Detect which cell encompasses the target text, then output its (x, y) center coordinate. 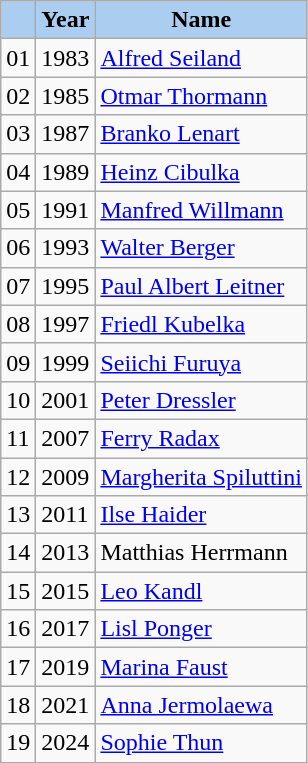
Leo Kandl (202, 591)
1993 (66, 248)
Ferry Radax (202, 438)
Paul Albert Leitner (202, 286)
Year (66, 20)
2024 (66, 743)
2017 (66, 629)
2007 (66, 438)
2009 (66, 477)
03 (18, 134)
12 (18, 477)
Lisl Ponger (202, 629)
19 (18, 743)
2001 (66, 400)
Otmar Thormann (202, 96)
11 (18, 438)
17 (18, 667)
04 (18, 172)
Marina Faust (202, 667)
Walter Berger (202, 248)
02 (18, 96)
1999 (66, 362)
Sophie Thun (202, 743)
2011 (66, 515)
Margherita Spiluttini (202, 477)
Matthias Herrmann (202, 553)
Friedl Kubelka (202, 324)
Peter Dressler (202, 400)
13 (18, 515)
10 (18, 400)
Branko Lenart (202, 134)
1995 (66, 286)
16 (18, 629)
14 (18, 553)
1985 (66, 96)
08 (18, 324)
09 (18, 362)
06 (18, 248)
18 (18, 705)
Name (202, 20)
1991 (66, 210)
Ilse Haider (202, 515)
07 (18, 286)
2019 (66, 667)
1989 (66, 172)
15 (18, 591)
2015 (66, 591)
Heinz Cibulka (202, 172)
01 (18, 58)
Manfred Willmann (202, 210)
1997 (66, 324)
1983 (66, 58)
2021 (66, 705)
2013 (66, 553)
Seiichi Furuya (202, 362)
Alfred Seiland (202, 58)
05 (18, 210)
Anna Jermolaewa (202, 705)
1987 (66, 134)
